Pinpoint the cell where the given text exists, returning its (x, y) midpoint coordinate. 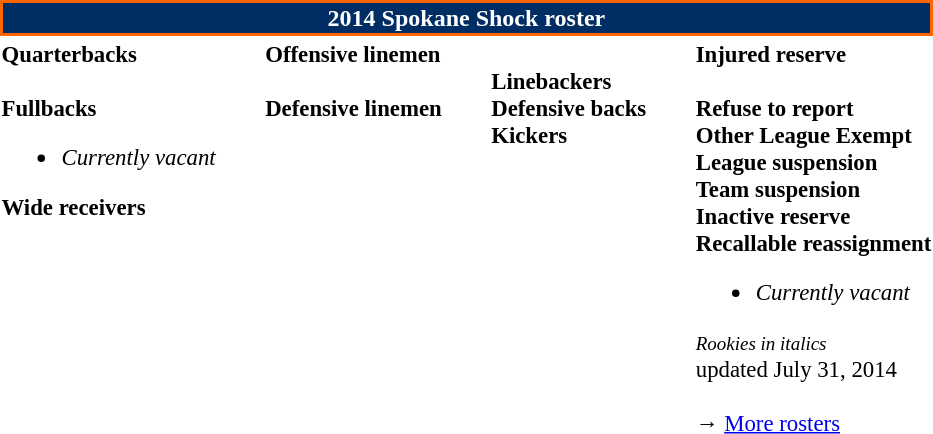
2014 Spokane Shock roster (466, 18)
